Output the (X, Y) coordinate of the center of the cell containing the given text.  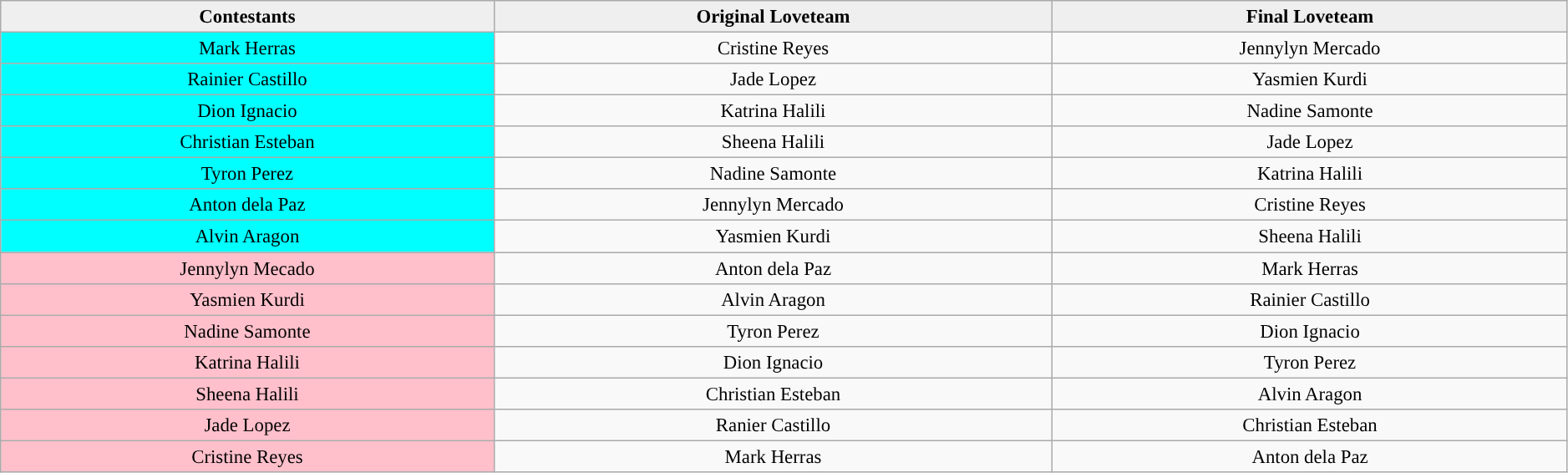
Jennylyn Mecado (247, 268)
Contestants (247, 17)
Final Loveteam (1310, 17)
Original Loveteam (774, 17)
Ranier Castillo (774, 425)
